Find where the given text appears and provide that cell's center as [X, Y] coordinate. 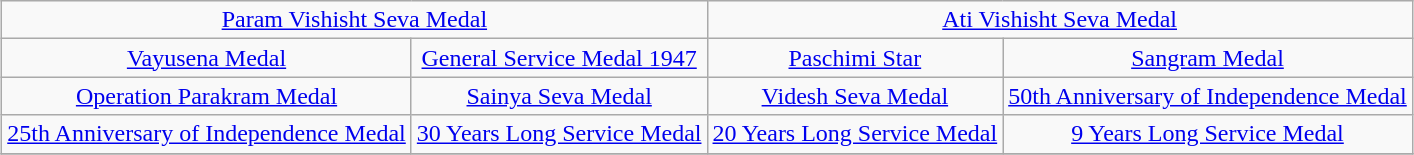
Ati Vishisht Seva Medal [1060, 20]
9 Years Long Service Medal [1208, 134]
Param Vishisht Seva Medal [354, 20]
30 Years Long Service Medal [559, 134]
50th Anniversary of Independence Medal [1208, 96]
General Service Medal 1947 [559, 58]
Operation Parakram Medal [207, 96]
Videsh Seva Medal [855, 96]
25th Anniversary of Independence Medal [207, 134]
Sainya Seva Medal [559, 96]
Paschimi Star [855, 58]
Vayusena Medal [207, 58]
Sangram Medal [1208, 58]
20 Years Long Service Medal [855, 134]
